From the cell containing the given text, extract its center point as [x, y] coordinate. 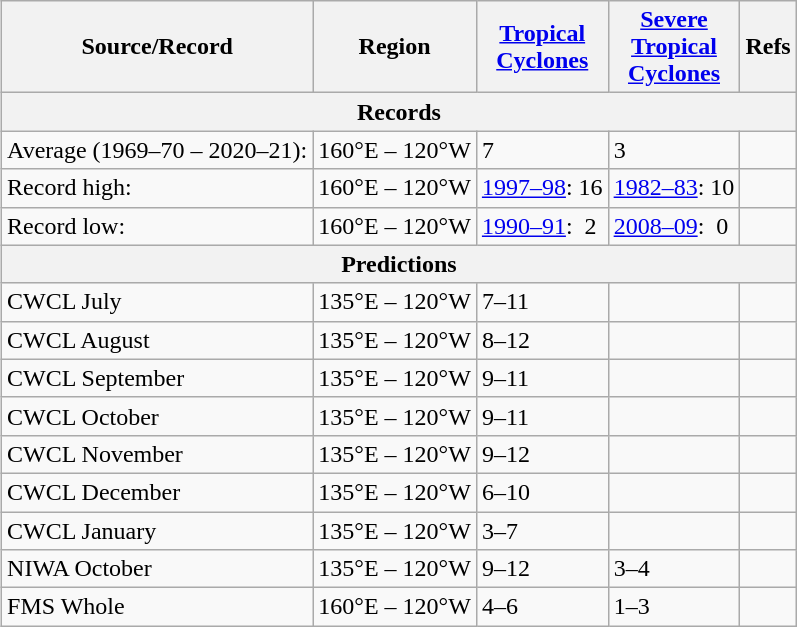
Predictions [400, 264]
1997–98: 16 [542, 188]
Region [395, 47]
CWCL September [158, 378]
FMS Whole [158, 607]
6–10 [542, 492]
3–4 [674, 569]
CWCL December [158, 492]
Average (1969–70 – 2020–21): [158, 150]
CWCL November [158, 454]
1990–91: 2 [542, 226]
3 [674, 150]
CWCL January [158, 531]
TropicalCyclones [542, 47]
CWCL August [158, 340]
Refs [768, 47]
CWCL July [158, 302]
3–7 [542, 531]
SevereTropicalCyclones [674, 47]
NIWA October [158, 569]
CWCL October [158, 416]
1982–83: 10 [674, 188]
7 [542, 150]
8–12 [542, 340]
Source/Record [158, 47]
4–6 [542, 607]
2008–09: 0 [674, 226]
7–11 [542, 302]
Record low: [158, 226]
1–3 [674, 607]
Record high: [158, 188]
Records [400, 112]
